Identify which cell holds the provided text, then report its (X, Y) central coordinate. 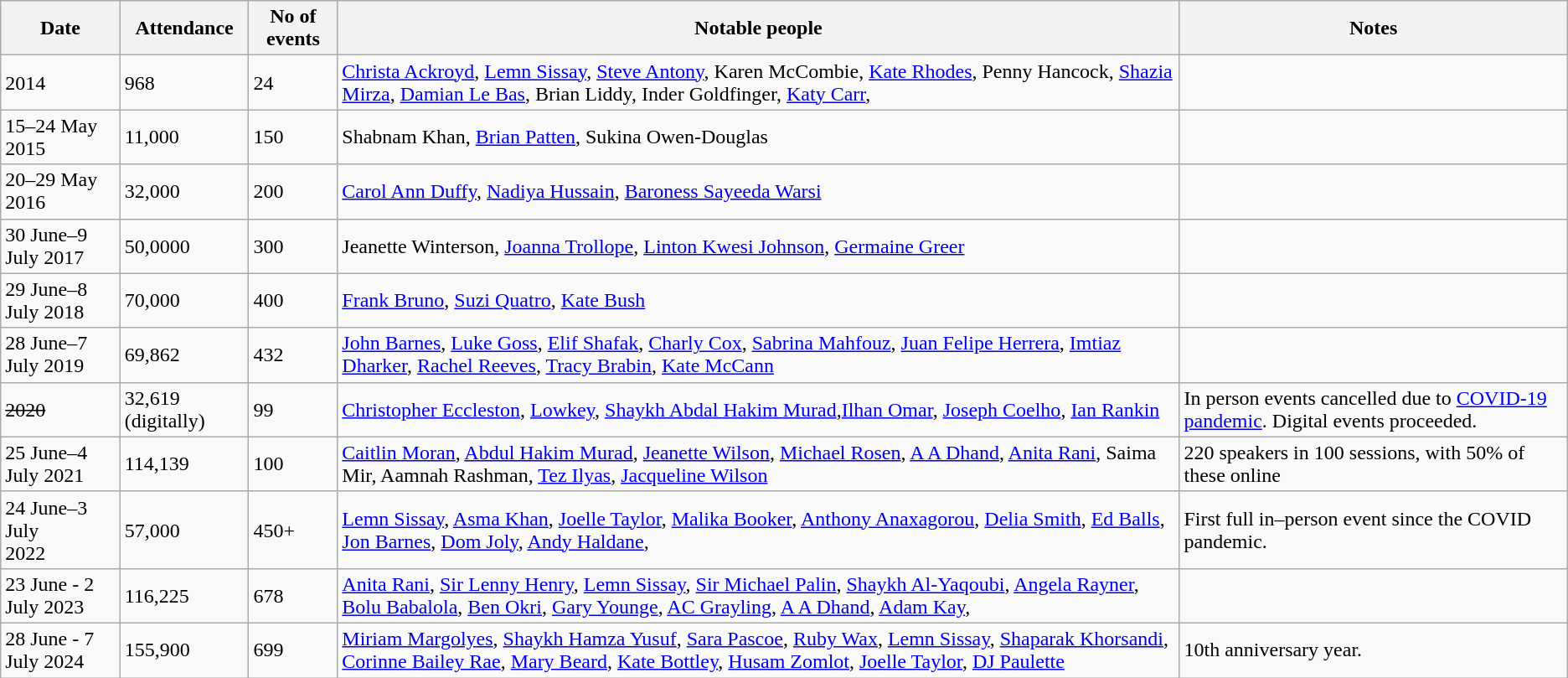
Christopher Eccleston, Lowkey, Shaykh Abdal Hakim Murad,Ilhan Omar, Joseph Coelho, Ian Rankin (759, 409)
Attendance (184, 28)
No of events (293, 28)
155,900 (184, 650)
432 (293, 355)
69,862 (184, 355)
28 June–7 July 2019 (60, 355)
24 June–3 July2022 (60, 530)
2014 (60, 82)
11,000 (184, 137)
24 (293, 82)
10th anniversary year. (1374, 650)
First full in–person event since the COVID pandemic. (1374, 530)
Notable people (759, 28)
Frank Bruno, Suzi Quatro, Kate Bush (759, 300)
25 June–4 July 2021 (60, 464)
70,000 (184, 300)
Caitlin Moran, Abdul Hakim Murad, Jeanette Wilson, Michael Rosen, A A Dhand, Anita Rani, Saima Mir, Aamnah Rashman, Tez Ilyas, Jacqueline Wilson (759, 464)
28 June - 7 July 2024 (60, 650)
200 (293, 191)
32,619 (digitally) (184, 409)
30 June–9 July 2017 (60, 246)
32,000 (184, 191)
Date (60, 28)
114,139 (184, 464)
Notes (1374, 28)
99 (293, 409)
Shabnam Khan, Brian Patten, Sukina Owen-Douglas (759, 137)
57,000 (184, 530)
29 June–8 July 2018 (60, 300)
968 (184, 82)
Jeanette Winterson, Joanna Trollope, Linton Kwesi Johnson, Germaine Greer (759, 246)
699 (293, 650)
100 (293, 464)
20–29 May 2016 (60, 191)
450+ (293, 530)
116,225 (184, 595)
Carol Ann Duffy, Nadiya Hussain, Baroness Sayeeda Warsi (759, 191)
150 (293, 137)
300 (293, 246)
Lemn Sissay, Asma Khan, Joelle Taylor, Malika Booker, Anthony Anaxagorou, Delia Smith, Ed Balls, Jon Barnes, Dom Joly, Andy Haldane, (759, 530)
678 (293, 595)
15–24 May 2015 (60, 137)
2020 (60, 409)
50,0000 (184, 246)
400 (293, 300)
23 June - 2 July 2023 (60, 595)
220 speakers in 100 sessions, with 50% of these online (1374, 464)
John Barnes, Luke Goss, Elif Shafak, Charly Cox, Sabrina Mahfouz, Juan Felipe Herrera, Imtiaz Dharker, Rachel Reeves, Tracy Brabin, Kate McCann (759, 355)
In person events cancelled due to COVID-19 pandemic. Digital events proceeded. (1374, 409)
